From the cell containing the given text, extract its center point as [x, y] coordinate. 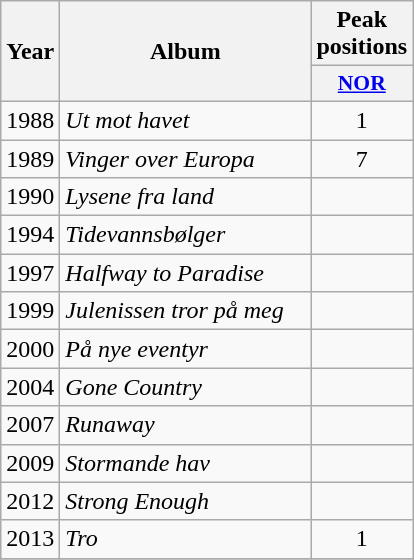
1997 [30, 273]
7 [362, 159]
Ut mot havet [186, 120]
2007 [30, 425]
1994 [30, 235]
2000 [30, 349]
Strong Enough [186, 501]
Peak positions [362, 34]
Gone Country [186, 387]
På nye eventyr [186, 349]
Tro [186, 539]
Halfway to Paradise [186, 273]
Year [30, 52]
Lysene fra land [186, 197]
2004 [30, 387]
Vinger over Europa [186, 159]
Album [186, 52]
1989 [30, 159]
1990 [30, 197]
2009 [30, 463]
2012 [30, 501]
Julenissen tror på meg [186, 311]
1988 [30, 120]
Runaway [186, 425]
2013 [30, 539]
Tidevannsbølger [186, 235]
1999 [30, 311]
Stormande hav [186, 463]
NOR [362, 84]
